Pinpoint the cell where the given text exists, returning its (x, y) midpoint coordinate. 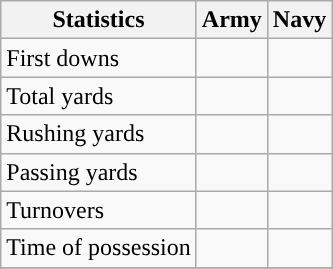
Statistics (99, 20)
Time of possession (99, 248)
Army (232, 20)
Total yards (99, 96)
Rushing yards (99, 134)
Turnovers (99, 210)
Passing yards (99, 172)
Navy (299, 20)
First downs (99, 58)
